Determine the (X, Y) coordinate at the center of the cell enclosing the given text.  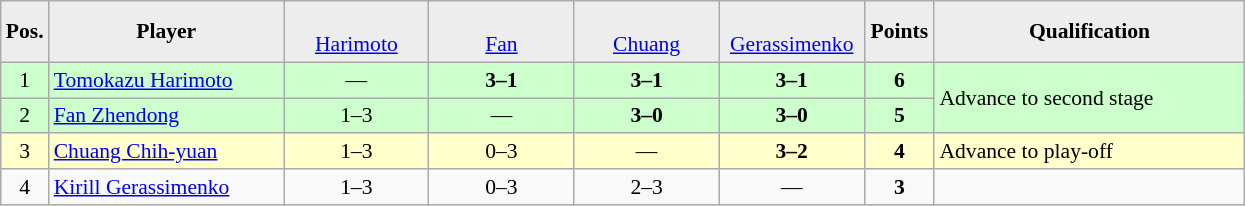
Chuang (646, 32)
Qualification (1089, 32)
1 (25, 80)
2–3 (646, 187)
Chuang Chih-yuan (166, 152)
5 (899, 116)
Gerassimenko (792, 32)
Fan Zhendong (166, 116)
Points (899, 32)
3–2 (792, 152)
Harimoto (356, 32)
Pos. (25, 32)
2 (25, 116)
6 (899, 80)
Fan (502, 32)
Tomokazu Harimoto (166, 80)
Player (166, 32)
Advance to play-off (1089, 152)
Advance to second stage (1089, 98)
Kirill Gerassimenko (166, 187)
